Find where the given text appears and provide that cell's center as [x, y] coordinate. 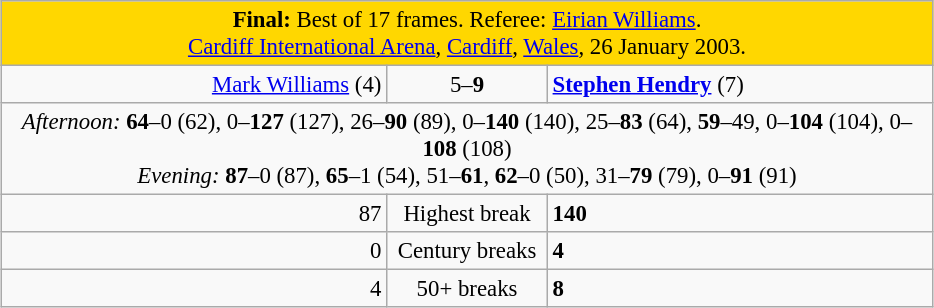
50+ breaks [468, 289]
Mark Williams (4) [194, 85]
Stephen Hendry (7) [740, 85]
Highest break [468, 214]
140 [740, 214]
Century breaks [468, 251]
Final: Best of 17 frames. Referee: Eirian Williams.Cardiff International Arena, Cardiff, Wales, 26 January 2003. [467, 34]
8 [740, 289]
5–9 [468, 85]
87 [194, 214]
0 [194, 251]
